Output the (x, y) coordinate of the center of the cell containing the given text.  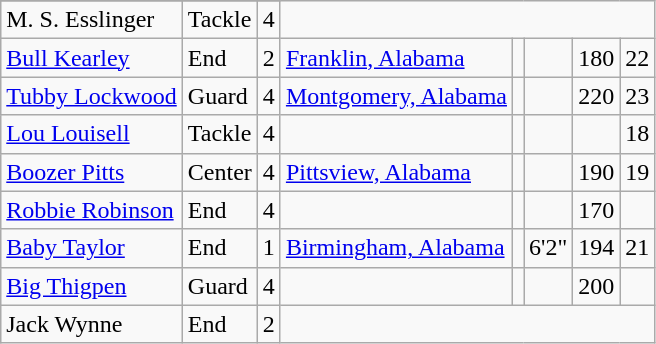
180 (596, 58)
Pittsview, Alabama (396, 172)
22 (638, 58)
Bull Kearley (92, 58)
Montgomery, Alabama (396, 96)
200 (596, 286)
Robbie Robinson (92, 210)
Center (220, 172)
220 (596, 96)
M. S. Esslinger (92, 20)
Jack Wynne (92, 324)
1 (268, 248)
21 (638, 248)
Lou Louisell (92, 134)
Tubby Lockwood (92, 96)
Birmingham, Alabama (396, 248)
190 (596, 172)
170 (596, 210)
18 (638, 134)
Big Thigpen (92, 286)
Baby Taylor (92, 248)
Franklin, Alabama (396, 58)
19 (638, 172)
6'2" (548, 248)
23 (638, 96)
Boozer Pitts (92, 172)
194 (596, 248)
